For the text-containing cell, return its midpoint in (x, y) coordinate format. 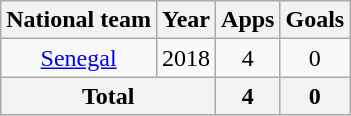
Year (186, 20)
Senegal (79, 58)
National team (79, 20)
Total (108, 96)
Apps (248, 20)
Goals (315, 20)
2018 (186, 58)
